Capture the cell that displays the provided text and extract its [x, y] central coordinate. 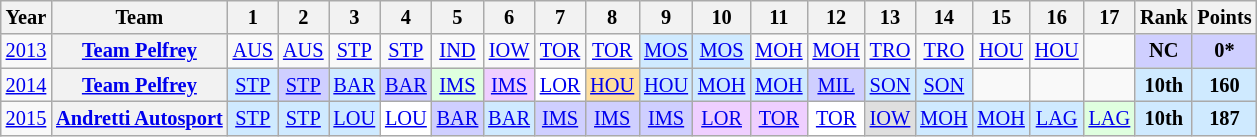
16 [1057, 17]
15 [1000, 17]
2015 [26, 118]
IND [458, 51]
7 [560, 17]
6 [509, 17]
3 [354, 17]
2014 [26, 85]
2 [303, 17]
0* [1224, 51]
1 [253, 17]
Andretti Autosport [139, 118]
Points [1224, 17]
2013 [26, 51]
10 [722, 17]
Year [26, 17]
17 [1110, 17]
187 [1224, 118]
14 [944, 17]
MIL [836, 85]
8 [612, 17]
12 [836, 17]
11 [778, 17]
13 [890, 17]
5 [458, 17]
4 [406, 17]
Rank [1164, 17]
9 [666, 17]
Team [139, 17]
160 [1224, 85]
NC [1164, 51]
